Search for the cell housing the specified text and yield its (X, Y) center coordinate. 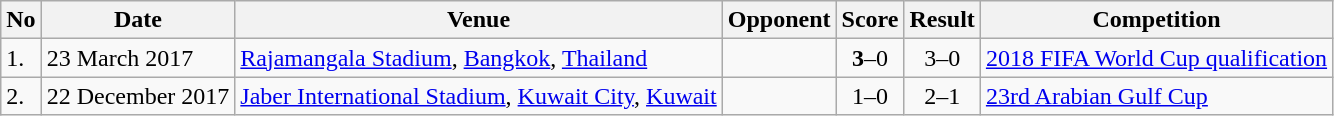
Competition (1156, 20)
Rajamangala Stadium, Bangkok, Thailand (478, 58)
2. (21, 96)
23 March 2017 (138, 58)
23rd Arabian Gulf Cup (1156, 96)
Score (870, 20)
Date (138, 20)
1–0 (870, 96)
Venue (478, 20)
Result (942, 20)
Opponent (779, 20)
2018 FIFA World Cup qualification (1156, 58)
No (21, 20)
1. (21, 58)
22 December 2017 (138, 96)
2–1 (942, 96)
Jaber International Stadium, Kuwait City, Kuwait (478, 96)
